Determine the [x, y] coordinate at the center of the cell enclosing the given text.  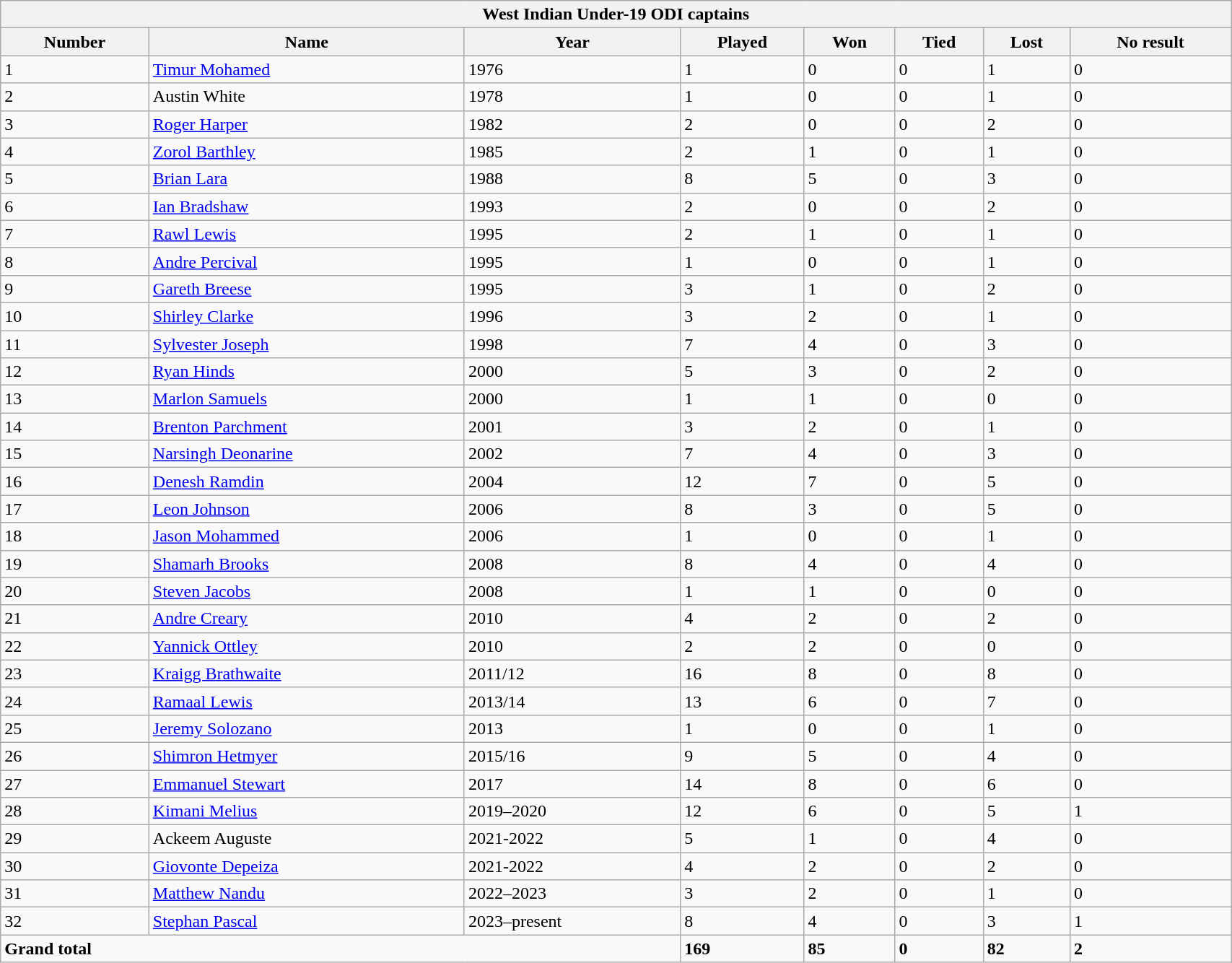
85 [849, 949]
169 [742, 949]
26 [75, 756]
Matthew Nandu [306, 894]
Zorol Barthley [306, 152]
1978 [572, 97]
Denesh Ramdin [306, 481]
2019–2020 [572, 811]
Lost [1026, 42]
30 [75, 866]
Giovonte Depeiza [306, 866]
Roger Harper [306, 124]
23 [75, 674]
19 [75, 564]
24 [75, 701]
Name [306, 42]
Marlon Samuels [306, 399]
Jeremy Solozano [306, 728]
10 [75, 316]
Steven Jacobs [306, 591]
21 [75, 619]
2001 [572, 427]
Stephan Pascal [306, 921]
Ryan Hinds [306, 372]
Shirley Clarke [306, 316]
2004 [572, 481]
1993 [572, 206]
Ackeem Auguste [306, 839]
28 [75, 811]
Gareth Breese [306, 289]
Year [572, 42]
Narsingh Deonarine [306, 454]
2002 [572, 454]
11 [75, 344]
1988 [572, 179]
Shimron Hetmyer [306, 756]
29 [75, 839]
2011/12 [572, 674]
West Indian Under-19 ODI captains [616, 14]
Austin White [306, 97]
Rawl Lewis [306, 234]
Kimani Melius [306, 811]
Brenton Parchment [306, 427]
82 [1026, 949]
2017 [572, 783]
Sylvester Joseph [306, 344]
31 [75, 894]
Andre Percival [306, 261]
2023–present [572, 921]
1976 [572, 69]
Number [75, 42]
1985 [572, 152]
Tied [939, 42]
Yannick Ottley [306, 646]
27 [75, 783]
22 [75, 646]
Played [742, 42]
Ramaal Lewis [306, 701]
1982 [572, 124]
1996 [572, 316]
18 [75, 536]
32 [75, 921]
20 [75, 591]
2013 [572, 728]
Kraigg Brathwaite [306, 674]
No result [1150, 42]
2013/14 [572, 701]
Ian Bradshaw [306, 206]
Jason Mohammed [306, 536]
Won [849, 42]
Emmanuel Stewart [306, 783]
25 [75, 728]
Timur Mohamed [306, 69]
2015/16 [572, 756]
Grand total [341, 949]
Leon Johnson [306, 509]
1998 [572, 344]
Andre Creary [306, 619]
Brian Lara [306, 179]
15 [75, 454]
Shamarh Brooks [306, 564]
2022–2023 [572, 894]
17 [75, 509]
